Pinpoint the cell where the given text exists, returning its [X, Y] midpoint coordinate. 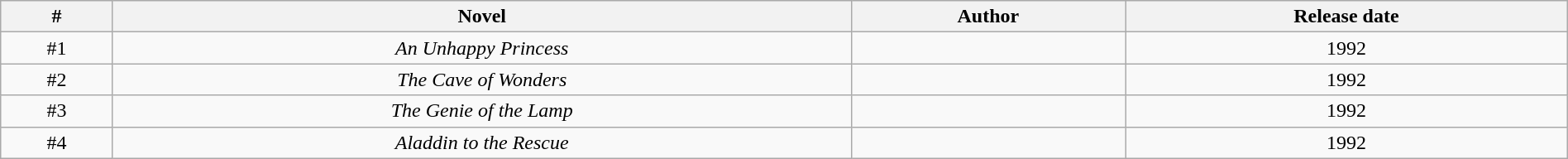
Novel [481, 17]
#1 [56, 48]
#2 [56, 79]
#3 [56, 111]
# [56, 17]
#4 [56, 142]
An Unhappy Princess [481, 48]
Aladdin to the Rescue [481, 142]
Author [987, 17]
The Genie of the Lamp [481, 111]
Release date [1346, 17]
The Cave of Wonders [481, 79]
